Search for the cell housing the specified text and yield its [x, y] center coordinate. 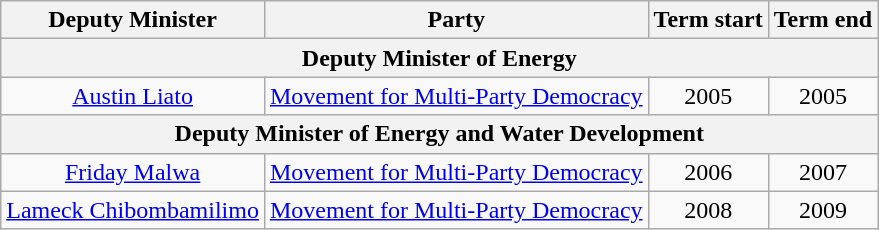
Lameck Chibombamilimo [133, 210]
Term end [823, 20]
Party [456, 20]
Deputy Minister of Energy and Water Development [440, 134]
2006 [708, 172]
Friday Malwa [133, 172]
Deputy Minister [133, 20]
2009 [823, 210]
2007 [823, 172]
2008 [708, 210]
Austin Liato [133, 96]
Deputy Minister of Energy [440, 58]
Term start [708, 20]
